Identify which cell holds the provided text, then report its [x, y] central coordinate. 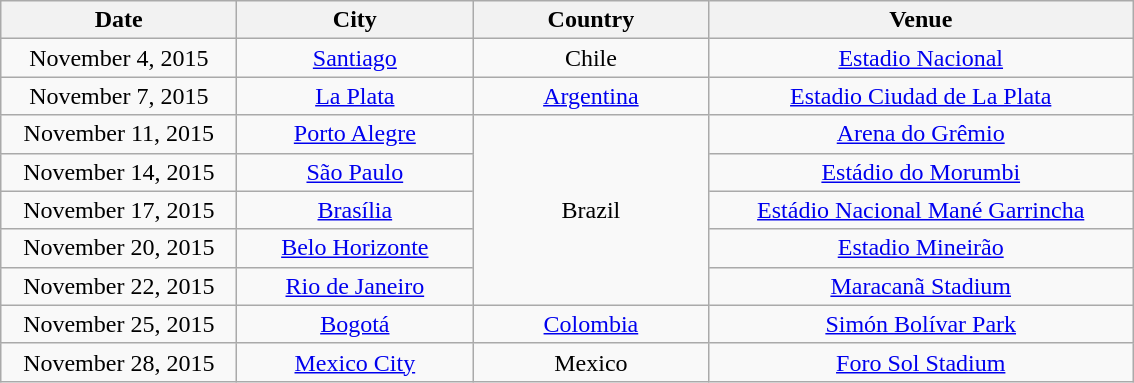
Chile [591, 58]
Date [119, 20]
Brazil [591, 210]
City [355, 20]
Mexico [591, 362]
Colombia [591, 324]
Venue [921, 20]
Mexico City [355, 362]
Simón Bolívar Park [921, 324]
Country [591, 20]
São Paulo [355, 172]
Argentina [591, 96]
November 20, 2015 [119, 248]
Santiago [355, 58]
Arena do Grêmio [921, 134]
November 11, 2015 [119, 134]
Rio de Janeiro [355, 286]
November 7, 2015 [119, 96]
Estadio Mineirão [921, 248]
Estadio Nacional [921, 58]
Brasília [355, 210]
November 22, 2015 [119, 286]
Bogotá [355, 324]
November 28, 2015 [119, 362]
Maracanã Stadium [921, 286]
Estádio Nacional Mané Garrincha [921, 210]
Estadio Ciudad de La Plata [921, 96]
November 14, 2015 [119, 172]
Estádio do Morumbi [921, 172]
November 25, 2015 [119, 324]
Belo Horizonte [355, 248]
Foro Sol Stadium [921, 362]
November 4, 2015 [119, 58]
La Plata [355, 96]
November 17, 2015 [119, 210]
Porto Alegre [355, 134]
